From the cell containing the given text, extract its center point as [x, y] coordinate. 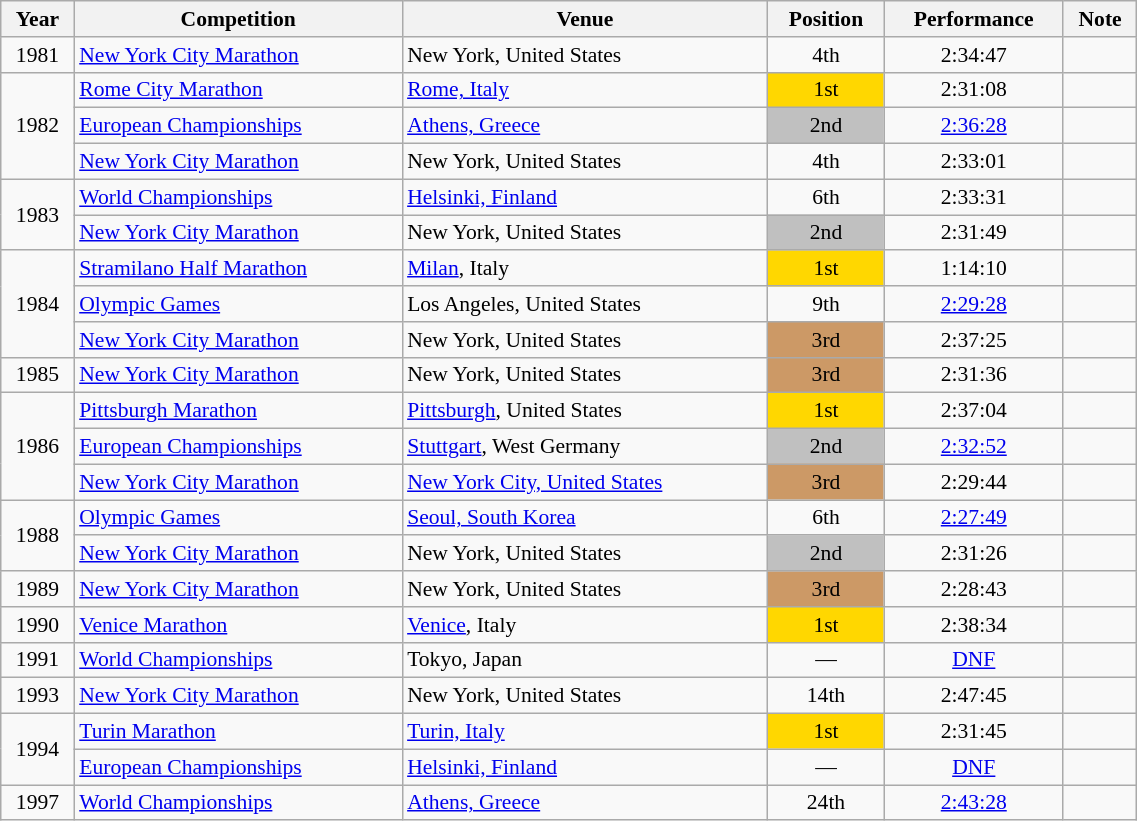
24th [826, 803]
Venue [585, 19]
Los Angeles, United States [585, 304]
2:27:49 [974, 518]
1986 [38, 446]
2:28:43 [974, 589]
14th [826, 696]
2:32:52 [974, 447]
Stramilano Half Marathon [238, 269]
1988 [38, 536]
Competition [238, 19]
Rome City Marathon [238, 90]
2:31:36 [974, 375]
1991 [38, 660]
1997 [38, 803]
1985 [38, 375]
1984 [38, 304]
1989 [38, 589]
2:34:47 [974, 55]
9th [826, 304]
1982 [38, 126]
2:47:45 [974, 696]
2:37:25 [974, 340]
Performance [974, 19]
1994 [38, 750]
Turin, Italy [585, 732]
1:14:10 [974, 269]
Pittsburgh, United States [585, 411]
2:29:44 [974, 482]
New York City, United States [585, 482]
Turin Marathon [238, 732]
2:31:08 [974, 90]
Venice, Italy [585, 625]
2:33:01 [974, 162]
1981 [38, 55]
2:31:49 [974, 233]
2:31:26 [974, 554]
1993 [38, 696]
2:43:28 [974, 803]
Milan, Italy [585, 269]
2:29:28 [974, 304]
2:36:28 [974, 126]
Seoul, South Korea [585, 518]
2:37:04 [974, 411]
Stuttgart, West Germany [585, 447]
Position [826, 19]
Rome, Italy [585, 90]
1990 [38, 625]
1983 [38, 214]
Pittsburgh Marathon [238, 411]
Venice Marathon [238, 625]
Note [1100, 19]
2:31:45 [974, 732]
Year [38, 19]
Tokyo, Japan [585, 660]
2:33:31 [974, 197]
2:38:34 [974, 625]
